Identify which cell holds the provided text, then report its [X, Y] central coordinate. 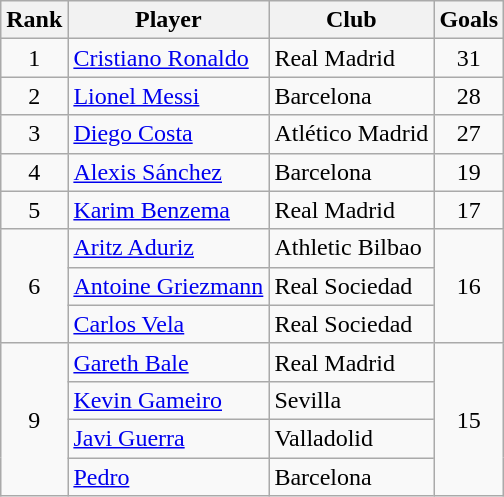
Sevilla [352, 400]
5 [34, 210]
Club [352, 20]
Javi Guerra [168, 438]
Athletic Bilbao [352, 248]
15 [469, 419]
31 [469, 58]
Player [168, 20]
Carlos Vela [168, 324]
28 [469, 96]
Aritz Aduriz [168, 248]
Pedro [168, 477]
Gareth Bale [168, 362]
Lionel Messi [168, 96]
19 [469, 172]
Antoine Griezmann [168, 286]
6 [34, 286]
Alexis Sánchez [168, 172]
Atlético Madrid [352, 134]
Cristiano Ronaldo [168, 58]
16 [469, 286]
Valladolid [352, 438]
Kevin Gameiro [168, 400]
17 [469, 210]
3 [34, 134]
9 [34, 419]
2 [34, 96]
Rank [34, 20]
1 [34, 58]
Goals [469, 20]
Diego Costa [168, 134]
Karim Benzema [168, 210]
4 [34, 172]
27 [469, 134]
